For the text-containing cell, return its midpoint in (x, y) coordinate format. 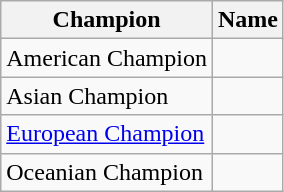
Champion (107, 20)
Oceanian Champion (107, 172)
Name (248, 20)
Asian Champion (107, 96)
American Champion (107, 58)
European Champion (107, 134)
